Find where the given text appears and provide that cell's center as [x, y] coordinate. 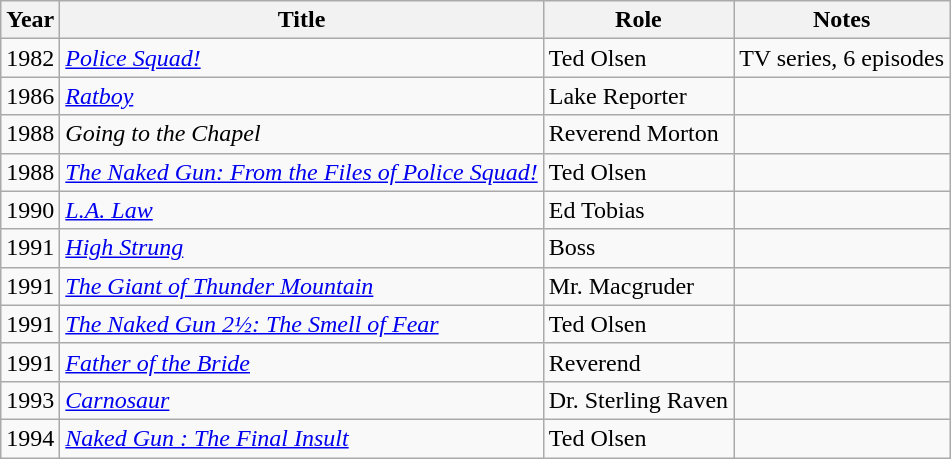
Reverend Morton [638, 134]
Carnosaur [302, 400]
Naked Gun : The Final Insult [302, 438]
High Strung [302, 248]
1986 [30, 96]
Mr. Macgruder [638, 286]
Notes [842, 20]
Year [30, 20]
Role [638, 20]
Dr. Sterling Raven [638, 400]
L.A. Law [302, 210]
Ratboy [302, 96]
The Giant of Thunder Mountain [302, 286]
Lake Reporter [638, 96]
TV series, 6 episodes [842, 58]
Ed Tobias [638, 210]
Father of the Bride [302, 362]
Going to the Chapel [302, 134]
Boss [638, 248]
1990 [30, 210]
The Naked Gun 2½: The Smell of Fear [302, 324]
Title [302, 20]
1993 [30, 400]
Reverend [638, 362]
The Naked Gun: From the Files of Police Squad! [302, 172]
Police Squad! [302, 58]
1994 [30, 438]
1982 [30, 58]
